For the text-containing cell, return its midpoint in (X, Y) coordinate format. 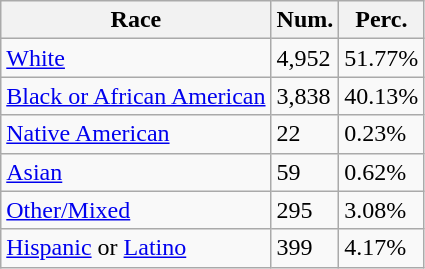
4,952 (305, 58)
Black or African American (136, 96)
399 (305, 248)
59 (305, 172)
0.62% (382, 172)
3.08% (382, 210)
Perc. (382, 20)
Race (136, 20)
3,838 (305, 96)
White (136, 58)
4.17% (382, 248)
Num. (305, 20)
Native American (136, 134)
0.23% (382, 134)
40.13% (382, 96)
295 (305, 210)
Other/Mixed (136, 210)
Hispanic or Latino (136, 248)
Asian (136, 172)
22 (305, 134)
51.77% (382, 58)
